Provide the [X, Y] coordinate of the cell's center where the given text is located.  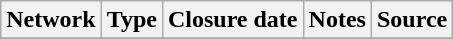
Notes [337, 20]
Closure date [232, 20]
Source [412, 20]
Network [51, 20]
Type [132, 20]
